Detect which cell encompasses the target text, then output its [x, y] center coordinate. 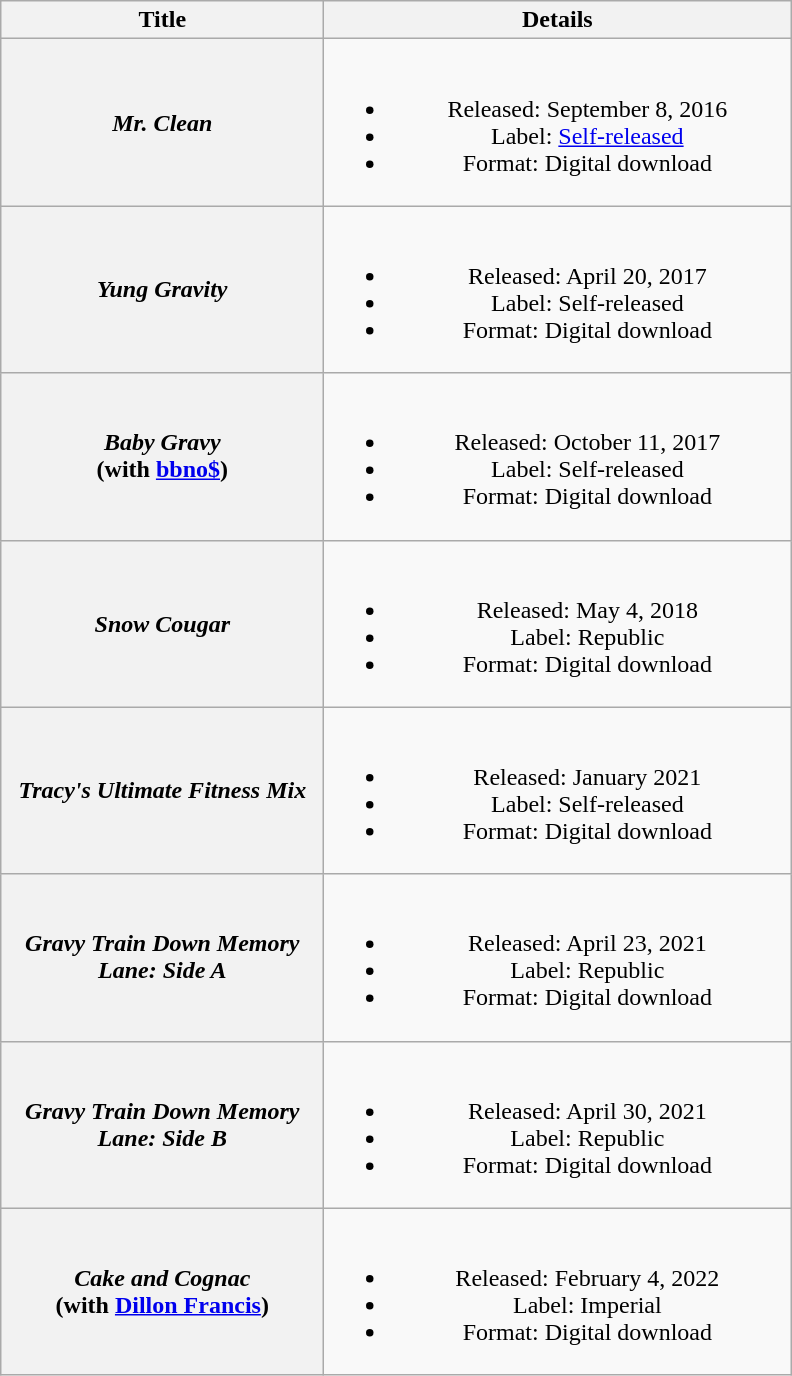
Tracy's Ultimate Fitness Mix [162, 790]
Yung Gravity [162, 290]
Gravy Train Down Memory Lane: Side A [162, 958]
Baby Gravy(with bbno$) [162, 456]
Gravy Train Down Memory Lane: Side B [162, 1124]
Details [558, 20]
Released: May 4, 2018Label: RepublicFormat: Digital download [558, 624]
Released: April 23, 2021Label: RepublicFormat: Digital download [558, 958]
Released: September 8, 2016Label: Self-releasedFormat: Digital download [558, 122]
Released: February 4, 2022Label: ImperialFormat: Digital download [558, 1292]
Released: January 2021Label: Self-releasedFormat: Digital download [558, 790]
Snow Cougar [162, 624]
Title [162, 20]
Cake and Cognac(with Dillon Francis) [162, 1292]
Released: April 20, 2017Label: Self-releasedFormat: Digital download [558, 290]
Mr. Clean [162, 122]
Released: April 30, 2021Label: RepublicFormat: Digital download [558, 1124]
Released: October 11, 2017Label: Self-releasedFormat: Digital download [558, 456]
